Extract the [x, y] coordinate from the center of the cell holding the provided text.  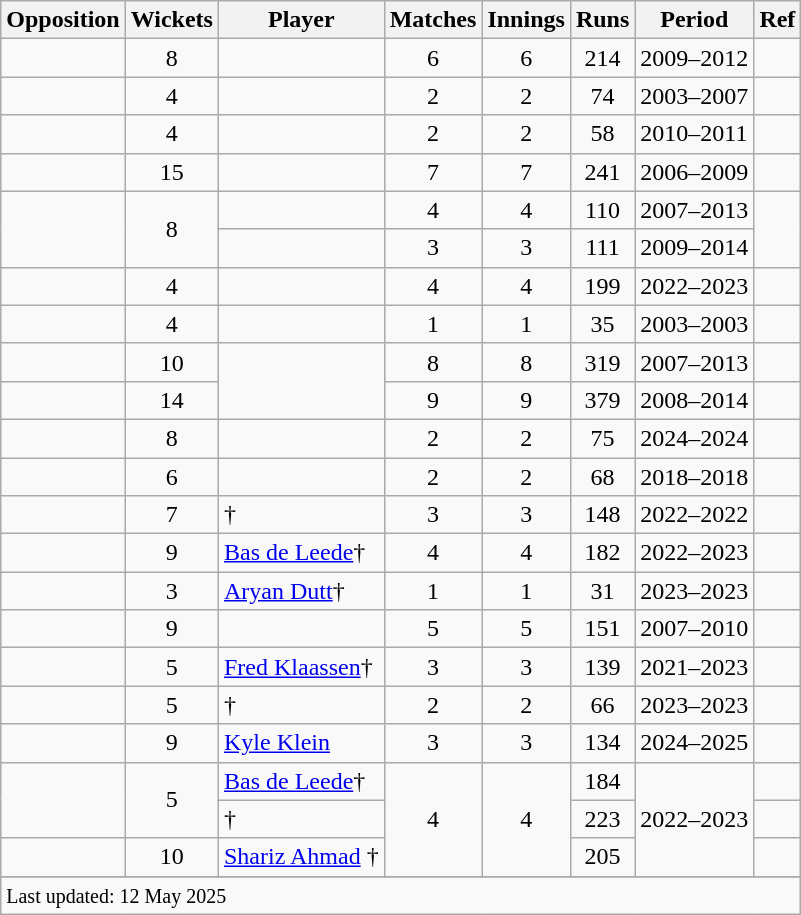
205 [602, 857]
2021–2023 [694, 667]
2007–2010 [694, 629]
31 [602, 591]
35 [602, 324]
241 [602, 172]
319 [602, 362]
Kyle Klein [301, 743]
134 [602, 743]
Last updated: 12 May 2025 [401, 895]
Shariz Ahmad † [301, 857]
Period [694, 20]
2003–2003 [694, 324]
2009–2014 [694, 248]
151 [602, 629]
Ref [778, 20]
Opposition [63, 20]
Wickets [172, 20]
2008–2014 [694, 400]
Innings [526, 20]
214 [602, 58]
184 [602, 781]
2010–2011 [694, 134]
Player [301, 20]
66 [602, 705]
15 [172, 172]
74 [602, 96]
379 [602, 400]
2003–2007 [694, 96]
148 [602, 515]
Fred Klaassen† [301, 667]
111 [602, 248]
182 [602, 553]
75 [602, 438]
14 [172, 400]
Matches [433, 20]
2022–2022 [694, 515]
Aryan Dutt† [301, 591]
139 [602, 667]
223 [602, 819]
2024–2024 [694, 438]
2024–2025 [694, 743]
2018–2018 [694, 477]
110 [602, 210]
58 [602, 134]
2006–2009 [694, 172]
Runs [602, 20]
199 [602, 286]
2009–2012 [694, 58]
68 [602, 477]
